Return [X, Y] of the center of cell containing provided text 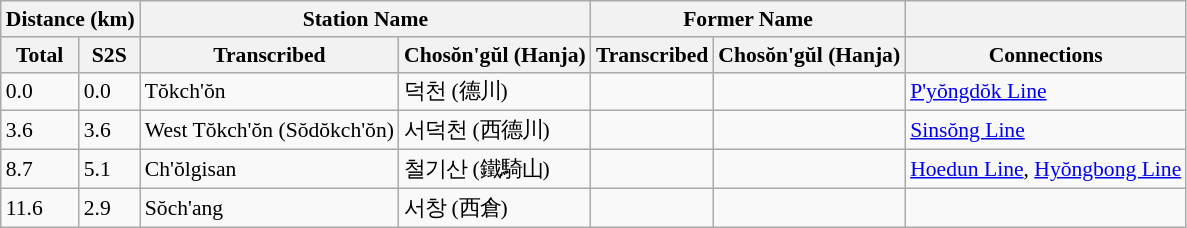
서창 (西倉) [495, 208]
서덕천 (西德川) [495, 130]
Station Name [366, 19]
Distance (km) [70, 19]
Ch'ŏlgisan [270, 170]
Sinsŏng Line [1046, 130]
Connections [1046, 55]
Sŏch'ang [270, 208]
2.9 [110, 208]
Tŏkch'ŏn [270, 92]
P'yŏngdŏk Line [1046, 92]
덕천 (德川) [495, 92]
철기산 (鐵騎山) [495, 170]
Total [40, 55]
S2S [110, 55]
11.6 [40, 208]
8.7 [40, 170]
West Tŏkch'ŏn (Sŏdŏkch'ŏn) [270, 130]
Former Name [748, 19]
5.1 [110, 170]
Hoedun Line, Hyŏngbong Line [1046, 170]
